Locate the cell with the specified text and output its [X, Y] center coordinate. 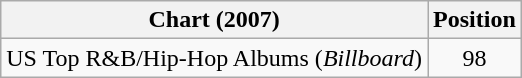
US Top R&B/Hip-Hop Albums (Billboard) [214, 58]
Chart (2007) [214, 20]
Position [475, 20]
98 [475, 58]
